Return (X, Y) of the center of cell containing provided text 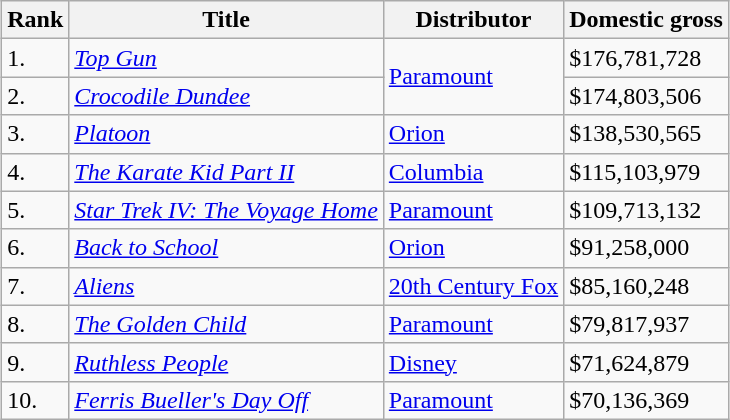
$176,781,728 (646, 58)
3. (36, 134)
$91,258,000 (646, 248)
Crocodile Dundee (226, 96)
1. (36, 58)
$71,624,879 (646, 362)
Distributor (473, 20)
Back to School (226, 248)
Columbia (473, 172)
$79,817,937 (646, 324)
$174,803,506 (646, 96)
Title (226, 20)
4. (36, 172)
Ruthless People (226, 362)
Platoon (226, 134)
6. (36, 248)
The Karate Kid Part II (226, 172)
5. (36, 210)
$70,136,369 (646, 400)
7. (36, 286)
10. (36, 400)
$115,103,979 (646, 172)
Star Trek IV: The Voyage Home (226, 210)
Rank (36, 20)
20th Century Fox (473, 286)
$138,530,565 (646, 134)
2. (36, 96)
Top Gun (226, 58)
Disney (473, 362)
Ferris Bueller's Day Off (226, 400)
9. (36, 362)
$109,713,132 (646, 210)
8. (36, 324)
Domestic gross (646, 20)
The Golden Child (226, 324)
Aliens (226, 286)
$85,160,248 (646, 286)
